Identify which cell holds the provided text, then report its (x, y) central coordinate. 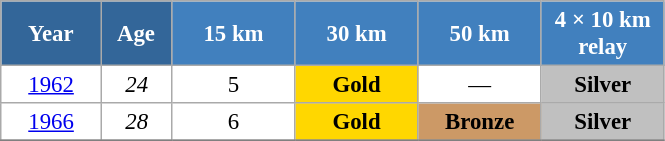
1966 (52, 122)
28 (136, 122)
1962 (52, 85)
Bronze (480, 122)
— (480, 85)
50 km (480, 34)
Age (136, 34)
30 km (356, 34)
6 (234, 122)
15 km (234, 34)
5 (234, 85)
24 (136, 85)
Year (52, 34)
4 × 10 km relay (602, 34)
